Scan for the cell matching the given text and deliver its (x, y) coordinate at center. 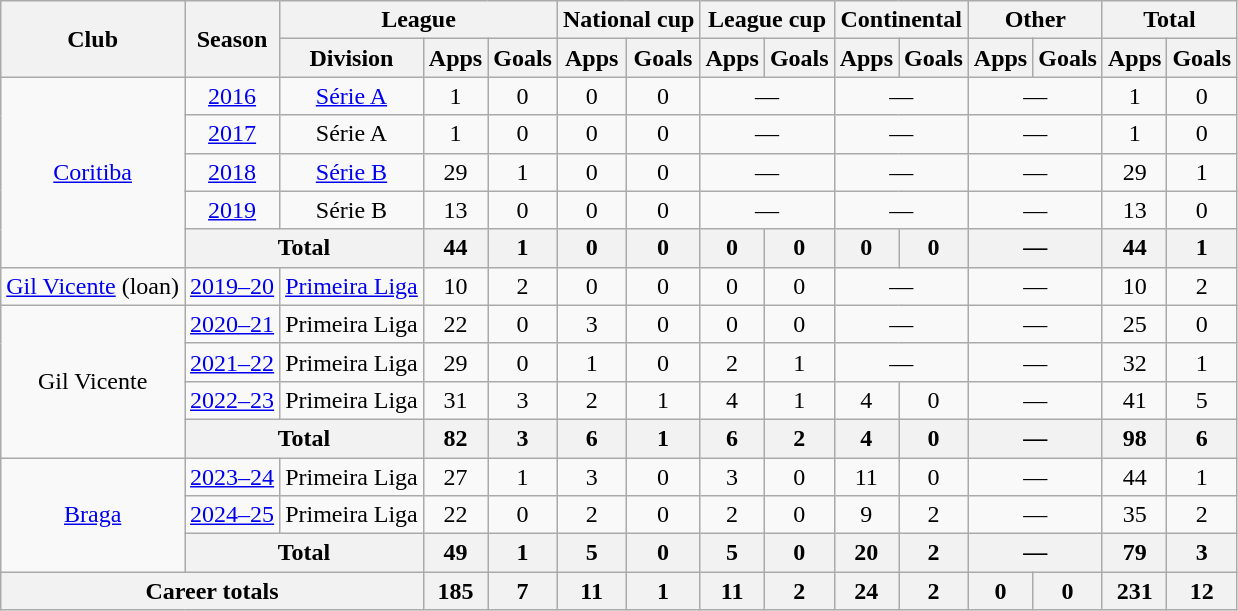
2020–21 (232, 324)
35 (1134, 515)
79 (1134, 553)
231 (1134, 591)
24 (866, 591)
National cup (628, 20)
25 (1134, 324)
2019–20 (232, 286)
2023–24 (232, 477)
49 (455, 553)
2019 (232, 210)
32 (1134, 362)
Season (232, 39)
League (419, 20)
41 (1134, 400)
2018 (232, 172)
9 (866, 515)
Career totals (212, 591)
12 (1202, 591)
2016 (232, 96)
2022–23 (232, 400)
League cup (767, 20)
20 (866, 553)
Other (1035, 20)
Coritiba (93, 172)
Continental (901, 20)
98 (1134, 438)
2021–22 (232, 362)
Club (93, 39)
2017 (232, 134)
7 (523, 591)
Braga (93, 515)
2024–25 (232, 515)
31 (455, 400)
82 (455, 438)
185 (455, 591)
Gil Vicente (93, 381)
27 (455, 477)
Gil Vicente (loan) (93, 286)
Division (352, 58)
